Capture the cell that displays the provided text and extract its [X, Y] central coordinate. 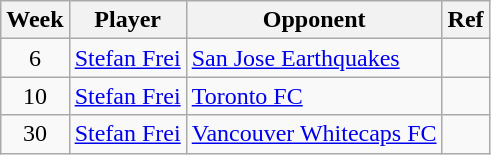
Vancouver Whitecaps FC [314, 134]
Week [35, 20]
Player [128, 20]
Ref [466, 20]
Toronto FC [314, 96]
Opponent [314, 20]
10 [35, 96]
6 [35, 58]
30 [35, 134]
San Jose Earthquakes [314, 58]
